Identify which cell holds the provided text, then report its (X, Y) central coordinate. 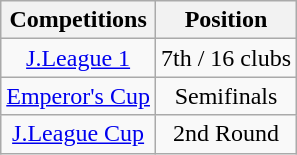
Competitions (78, 20)
J.League 1 (78, 58)
Emperor's Cup (78, 96)
7th / 16 clubs (226, 58)
J.League Cup (78, 134)
2nd Round (226, 134)
Semifinals (226, 96)
Position (226, 20)
